Capture the cell that displays the provided text and extract its [x, y] central coordinate. 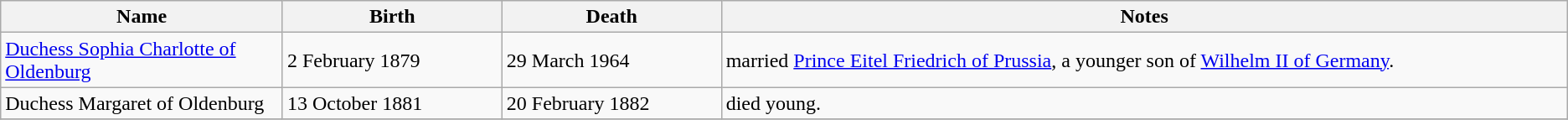
Name [142, 17]
20 February 1882 [611, 103]
Death [611, 17]
13 October 1881 [392, 103]
married Prince Eitel Friedrich of Prussia, a younger son of Wilhelm II of Germany. [1144, 60]
Notes [1144, 17]
29 March 1964 [611, 60]
2 February 1879 [392, 60]
Duchess Margaret of Oldenburg [142, 103]
died young. [1144, 103]
Duchess Sophia Charlotte of Oldenburg [142, 60]
Birth [392, 17]
